Search for the cell housing the specified text and yield its [x, y] center coordinate. 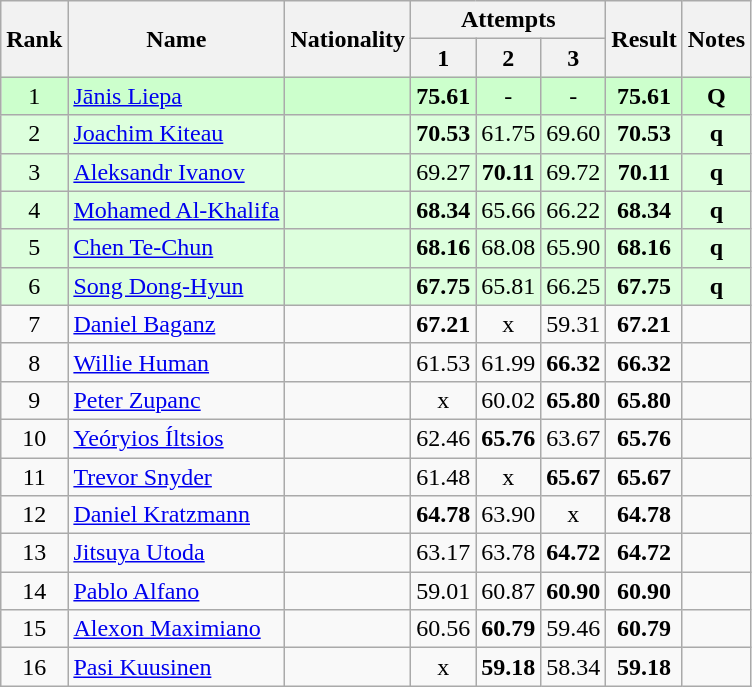
68.08 [508, 248]
60.02 [508, 400]
65.66 [508, 210]
Chen Te-Chun [176, 248]
Mohamed Al-Khalifa [176, 210]
12 [34, 515]
13 [34, 553]
63.78 [508, 553]
11 [34, 477]
Daniel Baganz [176, 324]
59.31 [574, 324]
60.87 [508, 591]
10 [34, 438]
15 [34, 629]
Result [644, 39]
Song Dong-Hyun [176, 286]
9 [34, 400]
Willie Human [176, 362]
66.25 [574, 286]
65.81 [508, 286]
Daniel Kratzmann [176, 515]
61.48 [444, 477]
Yeóryios Íltsios [176, 438]
69.72 [574, 172]
Trevor Snyder [176, 477]
16 [34, 667]
7 [34, 324]
Alexon Maximiano [176, 629]
60.56 [444, 629]
Attempts [508, 20]
61.53 [444, 362]
14 [34, 591]
4 [34, 210]
58.34 [574, 667]
69.27 [444, 172]
59.01 [444, 591]
6 [34, 286]
Notes [716, 39]
66.22 [574, 210]
62.46 [444, 438]
Jānis Liepa [176, 96]
8 [34, 362]
Joachim Kiteau [176, 134]
5 [34, 248]
65.90 [574, 248]
63.90 [508, 515]
Nationality [348, 39]
61.75 [508, 134]
Rank [34, 39]
63.17 [444, 553]
59.46 [574, 629]
Peter Zupanc [176, 400]
Jitsuya Utoda [176, 553]
Pasi Kuusinen [176, 667]
Pablo Alfano [176, 591]
Name [176, 39]
Q [716, 96]
61.99 [508, 362]
Aleksandr Ivanov [176, 172]
69.60 [574, 134]
63.67 [574, 438]
